Pinpoint the cell where the given text exists, returning its [X, Y] midpoint coordinate. 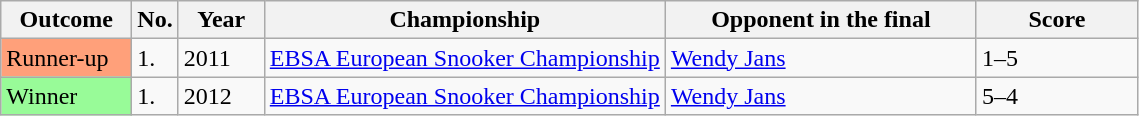
5–4 [1056, 96]
1–5 [1056, 58]
Outcome [66, 20]
Championship [464, 20]
2011 [221, 58]
Runner-up [66, 58]
No. [155, 20]
2012 [221, 96]
Year [221, 20]
Score [1056, 20]
Opponent in the final [820, 20]
Winner [66, 96]
